Scan for the cell matching the given text and deliver its [x, y] coordinate at center. 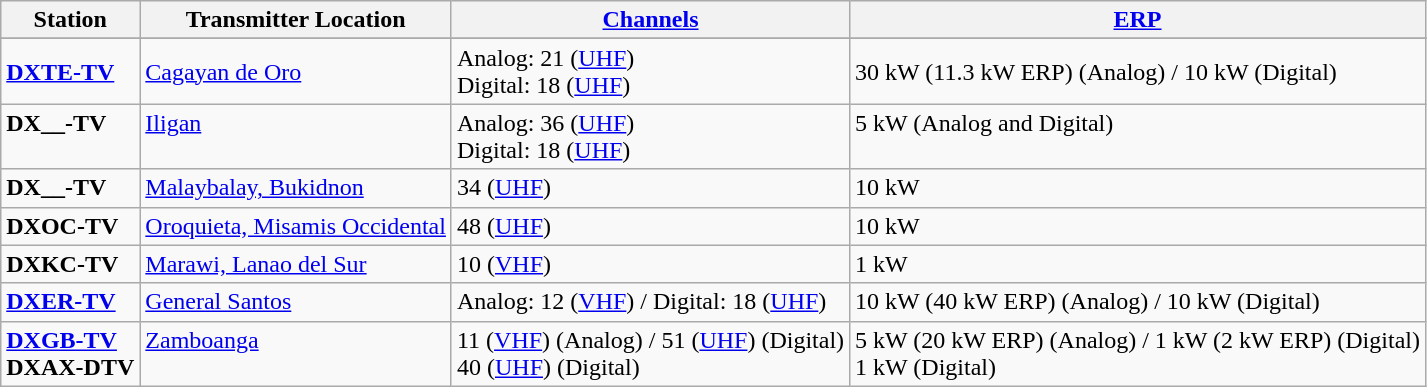
1 kW [1138, 264]
General Santos [296, 302]
5 kW (Analog and Digital) [1138, 136]
10 kW (40 kW ERP) (Analog) / 10 kW (Digital) [1138, 302]
Channels [650, 20]
Analog: 36 (UHF)Digital: 18 (UHF) [650, 136]
DXGB-TVDXAX-DTV [70, 354]
DXOC-TV [70, 226]
Iligan [296, 136]
DXTE-TV [70, 72]
Marawi, Lanao del Sur [296, 264]
Cagayan de Oro [296, 72]
34 (UHF) [650, 188]
Oroquieta, Misamis Occidental [296, 226]
DXKC-TV [70, 264]
30 kW (11.3 kW ERP) (Analog) / 10 kW (Digital) [1138, 72]
Station [70, 20]
ERP [1138, 20]
DXER-TV [70, 302]
10 (VHF) [650, 264]
Analog: 12 (VHF) / Digital: 18 (UHF) [650, 302]
5 kW (20 kW ERP) (Analog) / 1 kW (2 kW ERP) (Digital)1 kW (Digital) [1138, 354]
Transmitter Location [296, 20]
Zamboanga [296, 354]
Malaybalay, Bukidnon [296, 188]
Analog: 21 (UHF)Digital: 18 (UHF) [650, 72]
48 (UHF) [650, 226]
11 (VHF) (Analog) / 51 (UHF) (Digital)40 (UHF) (Digital) [650, 354]
